Determine the (X, Y) coordinate at the center of the cell enclosing the given text.  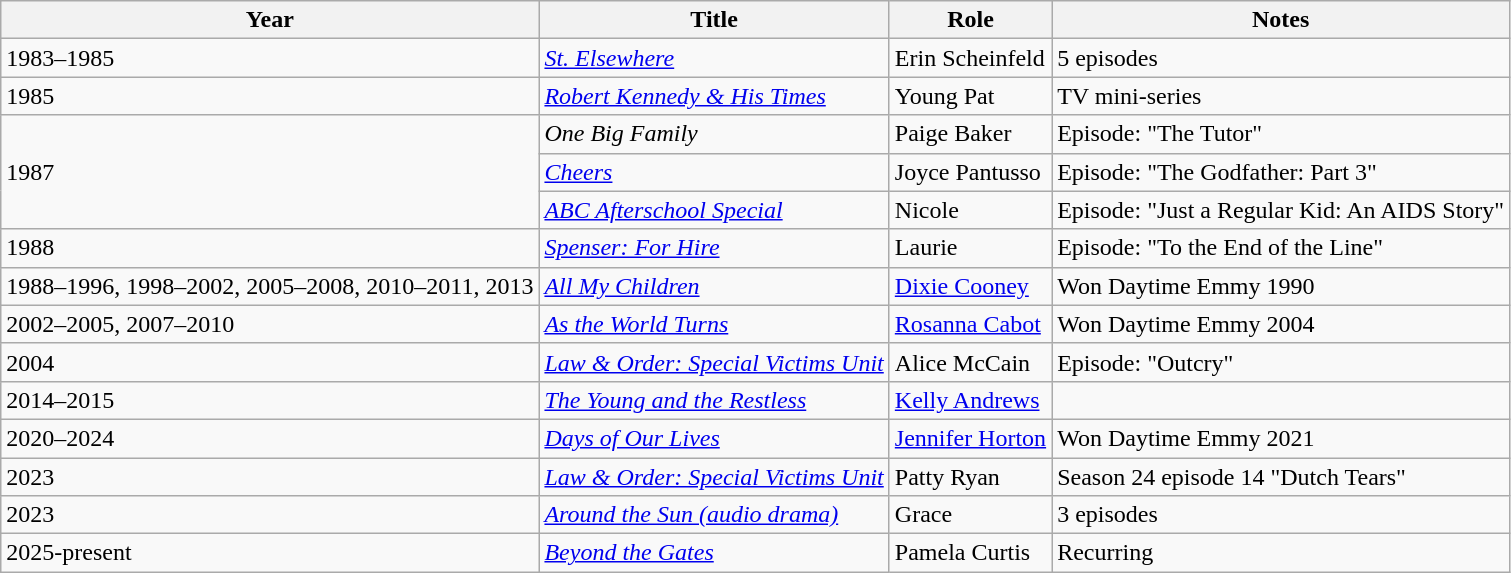
Grace (970, 515)
Role (970, 20)
Robert Kennedy & His Times (714, 96)
Episode: "Just a Regular Kid: An AIDS Story" (1281, 210)
The Young and the Restless (714, 400)
Joyce Pantusso (970, 172)
1985 (270, 96)
Alice McCain (970, 362)
St. Elsewhere (714, 58)
Erin Scheinfeld (970, 58)
Jennifer Horton (970, 438)
TV mini-series (1281, 96)
Laurie (970, 248)
Kelly Andrews (970, 400)
Episode: "To the End of the Line" (1281, 248)
Spenser: For Hire (714, 248)
Episode: "Outcry" (1281, 362)
3 episodes (1281, 515)
2014–2015 (270, 400)
Rosanna Cabot (970, 324)
Won Daytime Emmy 1990 (1281, 286)
Nicole (970, 210)
Around the Sun (audio drama) (714, 515)
Patty Ryan (970, 477)
1988 (270, 248)
1983–1985 (270, 58)
Paige Baker (970, 134)
2025-present (270, 553)
1987 (270, 172)
Won Daytime Emmy 2004 (1281, 324)
5 episodes (1281, 58)
Episode: "The Tutor" (1281, 134)
Days of Our Lives (714, 438)
Cheers (714, 172)
Episode: "The Godfather: Part 3" (1281, 172)
Season 24 episode 14 "Dutch Tears" (1281, 477)
2004 (270, 362)
Won Daytime Emmy 2021 (1281, 438)
Pamela Curtis (970, 553)
Year (270, 20)
1988–1996, 1998–2002, 2005–2008, 2010–2011, 2013 (270, 286)
ABC Afterschool Special (714, 210)
Beyond the Gates (714, 553)
Young Pat (970, 96)
2002–2005, 2007–2010 (270, 324)
All My Children (714, 286)
Dixie Cooney (970, 286)
Recurring (1281, 553)
Title (714, 20)
Notes (1281, 20)
One Big Family (714, 134)
2020–2024 (270, 438)
As the World Turns (714, 324)
